Determine the (x, y) coordinate at the center of the cell enclosing the given text.  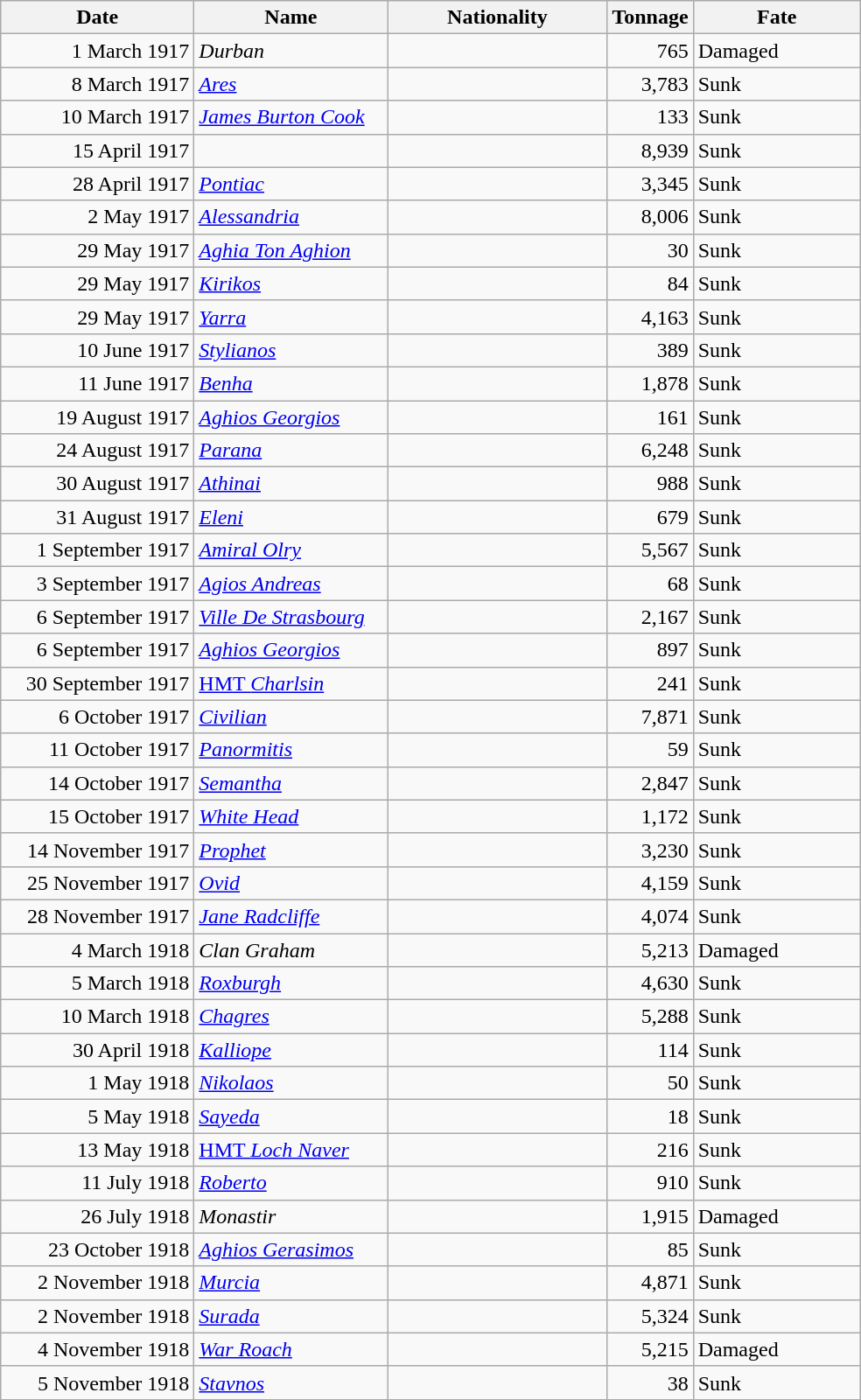
6,248 (650, 451)
5,215 (650, 1349)
Ville De Strasbourg (290, 617)
988 (650, 484)
6 October 1917 (98, 717)
Athinai (290, 484)
4,074 (650, 916)
14 October 1917 (98, 783)
241 (650, 683)
2,167 (650, 617)
133 (650, 117)
3,783 (650, 84)
38 (650, 1382)
James Burton Cook (290, 117)
Kirikos (290, 283)
8,939 (650, 150)
897 (650, 650)
Yarra (290, 317)
Monastir (290, 1216)
30 April 1918 (98, 1050)
8,006 (650, 217)
8 March 1917 (98, 84)
Ares (290, 84)
216 (650, 1150)
5,213 (650, 949)
3,230 (650, 850)
10 March 1917 (98, 117)
23 October 1918 (98, 1249)
Nationality (497, 17)
Kalliope (290, 1050)
7,871 (650, 717)
10 June 1917 (98, 350)
4,163 (650, 317)
2,847 (650, 783)
59 (650, 750)
4,630 (650, 983)
Jane Radcliffe (290, 916)
4,159 (650, 883)
765 (650, 51)
Panormitis (290, 750)
Durban (290, 51)
30 August 1917 (98, 484)
910 (650, 1183)
Fate (777, 17)
Stylianos (290, 350)
28 November 1917 (98, 916)
Benha (290, 383)
Clan Graham (290, 949)
War Roach (290, 1349)
84 (650, 283)
Pontiac (290, 184)
Ovid (290, 883)
5,567 (650, 550)
Agios Andreas (290, 584)
HMT Charlsin (290, 683)
Surada (290, 1316)
1 May 1918 (98, 1083)
5 March 1918 (98, 983)
Semantha (290, 783)
1,172 (650, 816)
2 May 1917 (98, 217)
White Head (290, 816)
1,878 (650, 383)
5,288 (650, 1017)
4 November 1918 (98, 1349)
5 May 1918 (98, 1116)
50 (650, 1083)
1 September 1917 (98, 550)
15 October 1917 (98, 816)
Roberto (290, 1183)
3,345 (650, 184)
Name (290, 17)
11 June 1917 (98, 383)
18 (650, 1116)
Murcia (290, 1283)
1,915 (650, 1216)
114 (650, 1050)
14 November 1917 (98, 850)
26 July 1918 (98, 1216)
11 October 1917 (98, 750)
13 May 1918 (98, 1150)
3 September 1917 (98, 584)
Nikolaos (290, 1083)
5 November 1918 (98, 1382)
Date (98, 17)
679 (650, 517)
5,324 (650, 1316)
HMT Loch Naver (290, 1150)
Prophet (290, 850)
Chagres (290, 1017)
30 (650, 250)
Aghia Ton Aghion (290, 250)
Sayeda (290, 1116)
161 (650, 417)
4,871 (650, 1283)
68 (650, 584)
11 July 1918 (98, 1183)
Roxburgh (290, 983)
Amiral Olry (290, 550)
4 March 1918 (98, 949)
Parana (290, 451)
Alessandria (290, 217)
10 March 1918 (98, 1017)
31 August 1917 (98, 517)
25 November 1917 (98, 883)
30 September 1917 (98, 683)
1 March 1917 (98, 51)
28 April 1917 (98, 184)
Aghios Gerasimos (290, 1249)
85 (650, 1249)
Tonnage (650, 17)
Stavnos (290, 1382)
24 August 1917 (98, 451)
389 (650, 350)
19 August 1917 (98, 417)
Civilian (290, 717)
Eleni (290, 517)
15 April 1917 (98, 150)
